Output the [X, Y] coordinate of the center of the cell containing the given text.  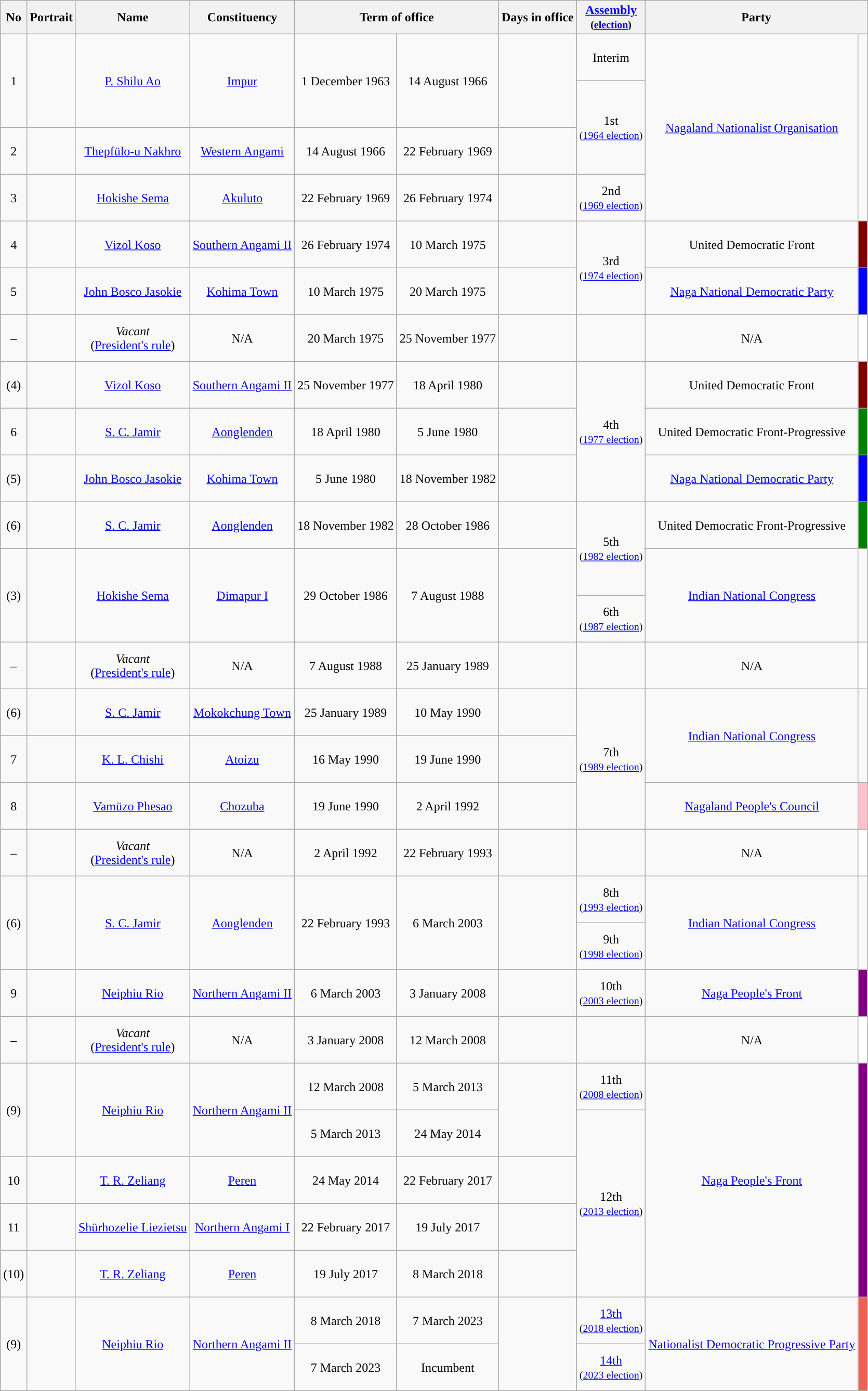
(5) [14, 479]
Constituency [242, 18]
Portrait [51, 18]
29 October 1986 [346, 596]
2nd(1969 election) [611, 198]
Nagaland People's Council [752, 806]
Impur [242, 81]
Assembly(election) [611, 18]
P. Shilu Ao [133, 81]
Name [133, 18]
Western Angami [242, 151]
No [14, 18]
10 [14, 1180]
2 [14, 151]
1st(1964 election) [611, 128]
9th(1998 election) [611, 947]
Vamüzo Phesao [133, 806]
Northern Angami I [242, 1227]
Incumbent [448, 1368]
7 [14, 759]
(4) [14, 385]
Thepfülo-u Nakhro [133, 151]
Party [756, 18]
(10) [14, 1274]
Nationalist Democratic Progressive Party [752, 1344]
12th(2013 election) [611, 1204]
Nagaland Nationalist Organisation [752, 128]
Atoizu [242, 759]
6th(1987 election) [611, 619]
1 December 1963 [346, 81]
5 [14, 292]
Days in office [538, 18]
10th(2003 election) [611, 993]
8th(1993 election) [611, 900]
(3) [14, 596]
Dimapur I [242, 596]
Interim [611, 58]
11 [14, 1227]
4th(1977 election) [611, 432]
14th(2023 election) [611, 1368]
7th(1989 election) [611, 759]
4 [14, 245]
Akuluto [242, 198]
8 [14, 806]
16 May 1990 [346, 759]
K. L. Chishi [133, 759]
5th(1982 election) [611, 549]
3rd(1974 election) [611, 268]
6 [14, 432]
Shürhozelie Liezietsu [133, 1227]
13th(2018 election) [611, 1321]
Mokokchung Town [242, 713]
3 [14, 198]
Term of office [397, 18]
1 [14, 81]
Chozuba [242, 806]
28 October 1986 [448, 526]
9 [14, 993]
10 May 1990 [448, 713]
11th(2008 election) [611, 1087]
